Detect which cell encompasses the target text, then output its [X, Y] center coordinate. 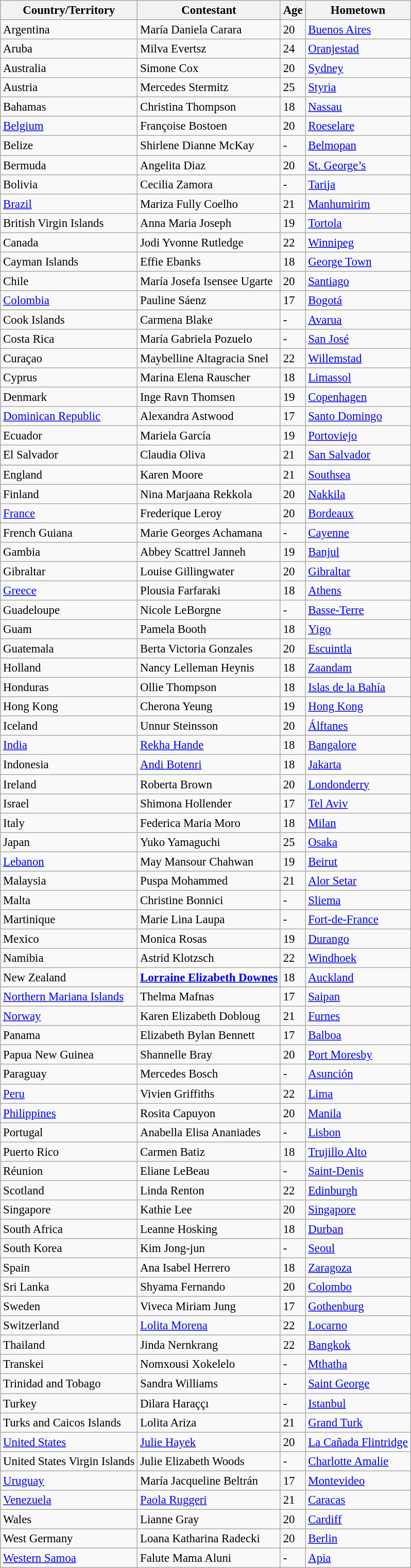
Lima [358, 1094]
Unnur Steinsson [209, 726]
Shimona Hollender [209, 803]
Cherona Yeung [209, 707]
Lolita Morena [209, 1326]
Willemstad [358, 359]
South Korea [69, 1248]
Mariza Fully Coelho [209, 204]
Cayman Islands [69, 262]
Trujillo Alto [358, 1152]
Françoise Bostoen [209, 126]
Saint George [358, 1384]
Kim Jong-jun [209, 1248]
María Daniela Carara [209, 30]
Federica Maria Moro [209, 823]
Marina Elena Rauscher [209, 378]
Belgium [69, 126]
Southsea [358, 474]
Tarija [358, 184]
Rosita Capuyon [209, 1113]
Philippines [69, 1113]
Shannelle Bray [209, 1055]
Athens [358, 591]
Italy [69, 823]
Argentina [69, 30]
Tortola [358, 223]
Monica Rosas [209, 939]
San José [358, 339]
Elizabeth Bylan Bennett [209, 1035]
May Mansour Chahwan [209, 861]
Ireland [69, 784]
Portugal [69, 1132]
Contestant [209, 10]
María Gabriela Pozuelo [209, 339]
United States [69, 1442]
Balboa [358, 1035]
Lianne Gray [209, 1519]
Alor Setar [358, 881]
Réunion [69, 1171]
Lebanon [69, 861]
Manhumirim [358, 204]
Zaragoza [358, 1268]
Panama [69, 1035]
Frederique Leroy [209, 513]
Álftanes [358, 726]
Cardiff [358, 1519]
Indonesia [69, 765]
Cyprus [69, 378]
Astrid Klotzsch [209, 958]
Istanbul [358, 1403]
Age [293, 10]
Namibia [69, 958]
Marie Georges Achamana [209, 533]
Apia [358, 1558]
Maybelline Altagracia Snel [209, 359]
Nina Marjaana Rekkola [209, 494]
Shyama Fernando [209, 1287]
Edinburgh [358, 1190]
Mexico [69, 939]
Linda Renton [209, 1190]
Buenos Aires [358, 30]
Martinique [69, 920]
England [69, 474]
Viveca Miriam Jung [209, 1307]
Manila [358, 1113]
Pauline Sáenz [209, 301]
Furnes [358, 1016]
Canada [69, 242]
Paraguay [69, 1074]
Jinda Nernkrang [209, 1345]
María Josefa Isensee Ugarte [209, 281]
Saint-Denis [358, 1171]
Thailand [69, 1345]
Iceland [69, 726]
Islas de la Bahía [358, 688]
Bangalore [358, 746]
Jodi Yvonne Rutledge [209, 242]
Carmen Batiz [209, 1152]
Israel [69, 803]
Avarua [358, 320]
Pamela Booth [209, 629]
Australia [69, 68]
Gambia [69, 552]
Trinidad and Tobago [69, 1384]
Auckland [358, 978]
Beirut [358, 861]
Nomxousi Xokelelo [209, 1364]
Gothenburg [358, 1307]
Karen Elizabeth Dobloug [209, 1016]
Guam [69, 629]
Greece [69, 591]
Guatemala [69, 649]
Wales [69, 1519]
Kathie Lee [209, 1210]
Mercedes Stermitz [209, 87]
French Guiana [69, 533]
Nancy Lelleman Heynis [209, 668]
Hometown [358, 10]
Christina Thompson [209, 107]
Transkei [69, 1364]
Ollie Thompson [209, 688]
Curaçao [69, 359]
Windhoek [358, 958]
France [69, 513]
Escuintla [358, 649]
Abbey Scattrel Janneh [209, 552]
Brazil [69, 204]
El Salvador [69, 455]
Aruba [69, 49]
Dominican Republic [69, 416]
Venezuela [69, 1500]
Falute Mama Aluni [209, 1558]
Alexandra Astwood [209, 416]
Locarno [358, 1326]
Sydney [358, 68]
Eliane LeBeau [209, 1171]
Winnipeg [358, 242]
Uruguay [69, 1481]
Papua New Guinea [69, 1055]
Lorraine Elizabeth Downes [209, 978]
Bermuda [69, 165]
Milva Evertsz [209, 49]
Guadeloupe [69, 610]
Nakkila [358, 494]
Durban [358, 1229]
Simone Cox [209, 68]
Banjul [358, 552]
Lolita Ariza [209, 1422]
Montevideo [358, 1481]
Colombia [69, 301]
Yuko Yamaguchi [209, 842]
Inge Ravn Thomsen [209, 397]
Cook Islands [69, 320]
George Town [358, 262]
Roeselare [358, 126]
Karen Moore [209, 474]
Osaka [358, 842]
Caracas [358, 1500]
Country/Territory [69, 10]
Costa Rica [69, 339]
Nassau [358, 107]
Belize [69, 146]
Rekha Hande [209, 746]
Shirlene Dianne McKay [209, 146]
St. George’s [358, 165]
Sweden [69, 1307]
Londonderry [358, 784]
Copenhagen [358, 397]
Thelma Mafnas [209, 997]
Marie Lina Laupa [209, 920]
Paola Ruggeri [209, 1500]
Spain [69, 1268]
Honduras [69, 688]
24 [293, 49]
Anabella Elisa Ananiades [209, 1132]
Saipan [358, 997]
Sliema [358, 900]
Grand Turk [358, 1422]
Malaysia [69, 881]
Bangkok [358, 1345]
Bahamas [69, 107]
South Africa [69, 1229]
Belmopan [358, 146]
Berta Victoria Gonzales [209, 649]
Styria [358, 87]
Turks and Caicos Islands [69, 1422]
Holland [69, 668]
Cayenne [358, 533]
Bolivia [69, 184]
Jakarta [358, 765]
Effie Ebanks [209, 262]
Northern Mariana Islands [69, 997]
Leanne Hosking [209, 1229]
Finland [69, 494]
Mthatha [358, 1364]
Western Samoa [69, 1558]
Christine Bonnici [209, 900]
Durango [358, 939]
Sandra Williams [209, 1384]
Puspa Mohammed [209, 881]
Angelita Diaz [209, 165]
Bordeaux [358, 513]
María Jacqueline Beltrán [209, 1481]
Andi Botenri [209, 765]
Sri Lanka [69, 1287]
Tel Aviv [358, 803]
Nicole LeBorgne [209, 610]
Cecilia Zamora [209, 184]
Puerto Rico [69, 1152]
San Salvador [358, 455]
Asunción [358, 1074]
Seoul [358, 1248]
Dilara Haraççı [209, 1403]
Fort-de-France [358, 920]
Basse-Terre [358, 610]
Ecuador [69, 436]
Yigo [358, 629]
Louise Gillingwater [209, 571]
Norway [69, 1016]
Charlotte Amalie [358, 1461]
La Cañada Flintridge [358, 1442]
Malta [69, 900]
Lisbon [358, 1132]
Scotland [69, 1190]
India [69, 746]
Turkey [69, 1403]
Portoviejo [358, 436]
Claudia Oliva [209, 455]
British Virgin Islands [69, 223]
Switzerland [69, 1326]
Carmena Blake [209, 320]
Austria [69, 87]
Oranjestad [358, 49]
Plousia Farfaraki [209, 591]
Peru [69, 1094]
Roberta Brown [209, 784]
Japan [69, 842]
Denmark [69, 397]
Limassol [358, 378]
Mercedes Bosch [209, 1074]
Zaandam [358, 668]
Anna Maria Joseph [209, 223]
Loana Katharina Radecki [209, 1539]
Bogotá [358, 301]
Julie Hayek [209, 1442]
Vivien Griffiths [209, 1094]
Berlin [358, 1539]
United States Virgin Islands [69, 1461]
Santiago [358, 281]
Ana Isabel Herrero [209, 1268]
Port Moresby [358, 1055]
Chile [69, 281]
Mariela García [209, 436]
West Germany [69, 1539]
New Zealand [69, 978]
Julie Elizabeth Woods [209, 1461]
Colombo [358, 1287]
Milan [358, 823]
Santo Domingo [358, 416]
